Output the [x, y] coordinate of the center of the cell containing the given text.  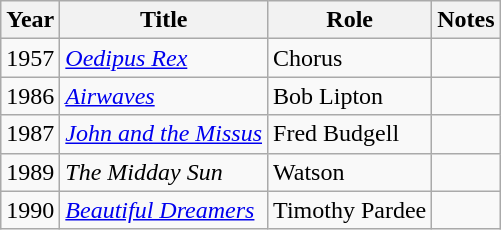
1986 [30, 96]
1989 [30, 172]
Airwaves [164, 96]
Timothy Pardee [350, 210]
The Midday Sun [164, 172]
Oedipus Rex [164, 58]
John and the Missus [164, 134]
Title [164, 20]
Bob Lipton [350, 96]
Chorus [350, 58]
Year [30, 20]
1987 [30, 134]
Role [350, 20]
Watson [350, 172]
Notes [466, 20]
Fred Budgell [350, 134]
1990 [30, 210]
Beautiful Dreamers [164, 210]
1957 [30, 58]
